Detect which cell encompasses the target text, then output its [x, y] center coordinate. 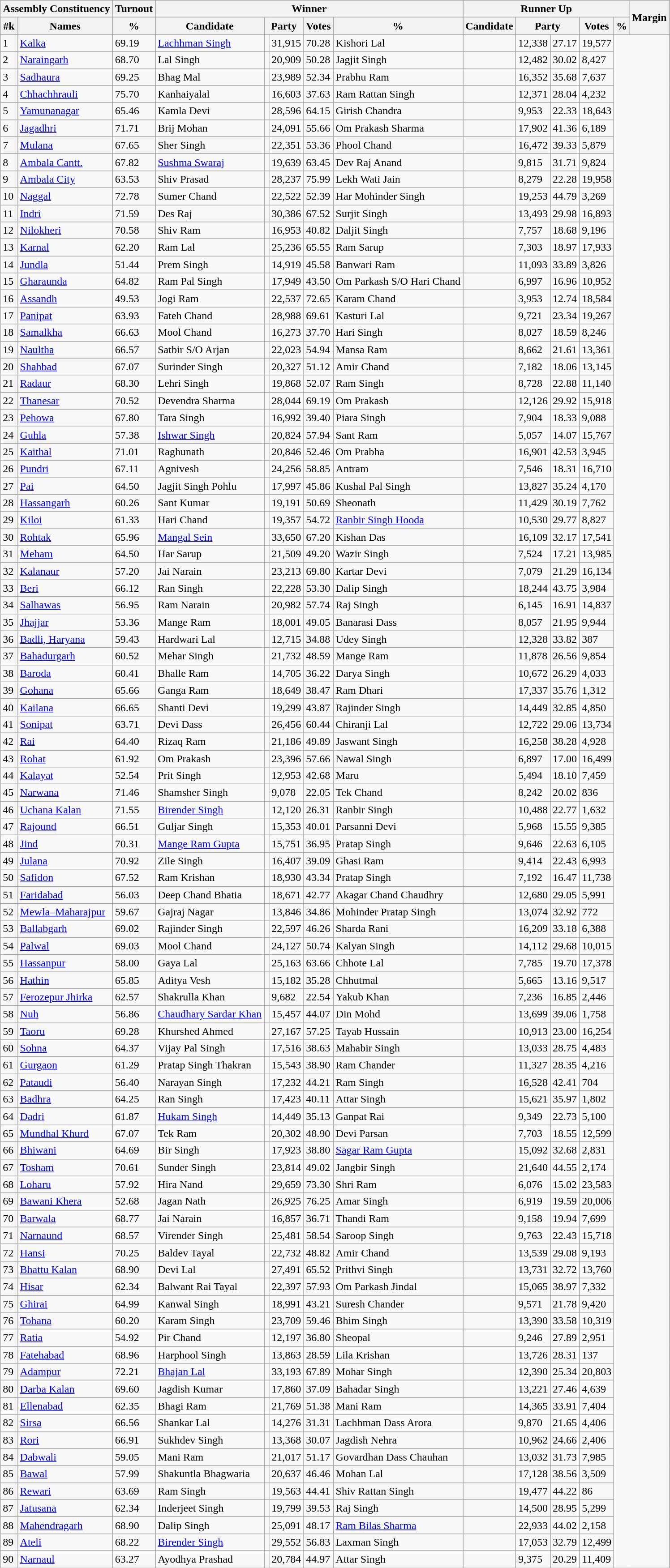
66.65 [134, 707]
4,033 [597, 673]
Karam Singh [210, 1321]
29.06 [565, 724]
16,603 [287, 94]
Jind [65, 844]
22,351 [287, 145]
Lachhman Dass Arora [398, 1423]
Balwant Rai Tayal [210, 1286]
Banarasi Dass [398, 622]
61.87 [134, 1116]
65.85 [134, 980]
61 [9, 1065]
3,826 [597, 265]
65.52 [318, 1269]
Jagan Nath [210, 1201]
26.56 [565, 656]
18.33 [565, 418]
Yamunanagar [65, 111]
Saroop Singh [398, 1235]
6 [9, 128]
35.13 [318, 1116]
39.09 [318, 861]
Hardwari Lal [210, 639]
67.89 [318, 1372]
Bahadar Singh [398, 1389]
Rohtak [65, 537]
44.07 [318, 1014]
35.76 [565, 690]
44.55 [565, 1167]
22,597 [287, 929]
44.79 [565, 196]
18.55 [565, 1133]
15,543 [287, 1065]
38.47 [318, 690]
20,846 [287, 452]
32.92 [565, 912]
12,953 [287, 776]
38.56 [565, 1474]
Zile Singh [210, 861]
Chhachhrauli [65, 94]
47 [9, 827]
67.82 [134, 162]
42.41 [565, 1082]
75 [9, 1304]
15,182 [287, 980]
44.02 [565, 1525]
3 [9, 77]
59.46 [318, 1321]
Lal Singh [210, 60]
Darba Kalan [65, 1389]
39.53 [318, 1508]
56.03 [134, 895]
5,494 [533, 776]
25,091 [287, 1525]
12,371 [533, 94]
19,477 [533, 1491]
51.12 [318, 367]
18,930 [287, 878]
28 [9, 503]
Ghirai [65, 1304]
17,053 [533, 1542]
Kanhaiyalal [210, 94]
3,509 [597, 1474]
33,193 [287, 1372]
14,500 [533, 1508]
75.99 [318, 179]
32.68 [565, 1150]
11,140 [597, 384]
10,962 [533, 1440]
Rizaq Ram [210, 741]
Lila Krishan [398, 1355]
Nuh [65, 1014]
Dadri [65, 1116]
25,163 [287, 963]
43.87 [318, 707]
Ram Pal Singh [210, 282]
Narayan Singh [210, 1082]
Sunder Singh [210, 1167]
9,385 [597, 827]
Sant Ram [398, 435]
Tek Chand [398, 793]
16,254 [597, 1031]
43 [9, 759]
16,134 [597, 571]
4,406 [597, 1423]
28,596 [287, 111]
9,414 [533, 861]
60.52 [134, 656]
Chhutmal [398, 980]
2,951 [597, 1338]
63.69 [134, 1491]
Har Mohinder Singh [398, 196]
55.66 [318, 128]
Devi Lal [210, 1269]
20,327 [287, 367]
7,985 [597, 1457]
39.06 [565, 1014]
Turnout [134, 9]
13,390 [533, 1321]
16.47 [565, 878]
27.46 [565, 1389]
8,242 [533, 793]
Har Sarup [210, 554]
30.19 [565, 503]
64.99 [134, 1304]
15 [9, 282]
51.38 [318, 1406]
Bahadurgarh [65, 656]
Brij Mohan [210, 128]
29.92 [565, 401]
11,738 [597, 878]
22.05 [318, 793]
Thanesar [65, 401]
68.30 [134, 384]
64.69 [134, 1150]
22.73 [565, 1116]
Ateli [65, 1542]
54.72 [318, 520]
7,762 [597, 503]
31,915 [287, 43]
69.03 [134, 946]
772 [597, 912]
Mewla–Maharajpur [65, 912]
26 [9, 469]
69.61 [318, 316]
66.91 [134, 1440]
Tayab Hussain [398, 1031]
7,303 [533, 248]
3,269 [597, 196]
Bhiwani [65, 1150]
23,583 [597, 1184]
13,539 [533, 1252]
13,033 [533, 1048]
68.96 [134, 1355]
68.22 [134, 1542]
25.34 [565, 1372]
84 [9, 1457]
22,732 [287, 1252]
70.28 [318, 43]
11,327 [533, 1065]
17,378 [597, 963]
21.78 [565, 1304]
Lekh Wati Jain [398, 179]
65.96 [134, 537]
32 [9, 571]
18,671 [287, 895]
Pir Chand [210, 1338]
10,952 [597, 282]
1,312 [597, 690]
Sadhaura [65, 77]
Ferozepur Jhirka [65, 997]
7,524 [533, 554]
19.94 [565, 1218]
19,253 [533, 196]
78 [9, 1355]
7,182 [533, 367]
Kailana [65, 707]
43.50 [318, 282]
23,989 [287, 77]
16,472 [533, 145]
67 [9, 1167]
61.92 [134, 759]
21,017 [287, 1457]
37.70 [318, 333]
5 [9, 111]
54.92 [134, 1338]
Karnal [65, 248]
25,481 [287, 1235]
74 [9, 1286]
Sheonath [398, 503]
19,357 [287, 520]
3,953 [533, 299]
49.89 [318, 741]
32.79 [565, 1542]
2 [9, 60]
19,799 [287, 1508]
Inderjeet Singh [210, 1508]
Jagadhri [65, 128]
48.17 [318, 1525]
59.67 [134, 912]
32.72 [565, 1269]
Thandi Ram [398, 1218]
16,109 [533, 537]
6,897 [533, 759]
Kalyan Singh [398, 946]
12,120 [287, 810]
15,065 [533, 1286]
51.17 [318, 1457]
17,423 [287, 1099]
Gohana [65, 690]
64 [9, 1116]
70 [9, 1218]
63.53 [134, 179]
Badhra [65, 1099]
Kushal Pal Singh [398, 486]
19 [9, 350]
9,420 [597, 1304]
38.63 [318, 1048]
Hira Nand [210, 1184]
14 [9, 265]
57.25 [318, 1031]
38 [9, 673]
Rai [65, 741]
16.91 [565, 605]
5,057 [533, 435]
20,909 [287, 60]
Prem Singh [210, 265]
6,993 [597, 861]
Radaur [65, 384]
75.70 [134, 94]
67.80 [134, 418]
21,732 [287, 656]
7,236 [533, 997]
12,328 [533, 639]
Jaswant Singh [398, 741]
Loharu [65, 1184]
6,919 [533, 1201]
Sheopal [398, 1338]
18,584 [597, 299]
15,457 [287, 1014]
64.40 [134, 741]
Taoru [65, 1031]
52.54 [134, 776]
704 [597, 1082]
15,767 [597, 435]
52.68 [134, 1201]
42.53 [565, 452]
68.57 [134, 1235]
52.39 [318, 196]
Khurshed Ahmed [210, 1031]
16,710 [597, 469]
Jagjit Singh [398, 60]
65.55 [318, 248]
71.59 [134, 214]
8,427 [597, 60]
Uchana Kalan [65, 810]
24,256 [287, 469]
Devi Parsan [398, 1133]
42.77 [318, 895]
Mundhal Khurd [65, 1133]
27,491 [287, 1269]
28.31 [565, 1355]
4,483 [597, 1048]
6,076 [533, 1184]
Bhajan Lal [210, 1372]
Names [65, 26]
46 [9, 810]
Kalayat [65, 776]
21,640 [533, 1167]
50.69 [318, 503]
Daljit Singh [398, 231]
9,953 [533, 111]
69 [9, 1201]
29.77 [565, 520]
23 [9, 418]
39 [9, 690]
33,650 [287, 537]
Jagdish Kumar [210, 1389]
72.78 [134, 196]
8,246 [597, 333]
Narwana [65, 793]
Raghunath [210, 452]
66.12 [134, 588]
4,232 [597, 94]
11,093 [533, 265]
90 [9, 1559]
62.57 [134, 997]
Satbir S/O Arjan [210, 350]
45 [9, 793]
Chaudhary Sardar Khan [210, 1014]
Kishori Lal [398, 43]
64.82 [134, 282]
21,186 [287, 741]
10,015 [597, 946]
72.21 [134, 1372]
2,158 [597, 1525]
Bawal [65, 1474]
26,925 [287, 1201]
28,044 [287, 401]
Mansa Ram [398, 350]
60.20 [134, 1321]
Ram Krishan [210, 878]
Parsanni Devi [398, 827]
18.06 [565, 367]
35.68 [565, 77]
60.26 [134, 503]
40.01 [318, 827]
9,721 [533, 316]
69.25 [134, 77]
70.25 [134, 1252]
Devi Dass [210, 724]
71 [9, 1235]
Shamsher Singh [210, 793]
Hassangarh [65, 503]
Ghasi Ram [398, 861]
27.89 [565, 1338]
Maru [398, 776]
Panipat [65, 316]
31.31 [318, 1423]
66.57 [134, 350]
14,112 [533, 946]
23,213 [287, 571]
Naggal [65, 196]
137 [597, 1355]
Beri [65, 588]
62.20 [134, 248]
Din Mohd [398, 1014]
Yakub Khan [398, 997]
66.51 [134, 827]
34.88 [318, 639]
13,032 [533, 1457]
49.05 [318, 622]
7,546 [533, 469]
45.58 [318, 265]
Shri Ram [398, 1184]
6,145 [533, 605]
16 [9, 299]
8,279 [533, 179]
Jatusana [65, 1508]
63.45 [318, 162]
44.21 [318, 1082]
15,092 [533, 1150]
Julana [65, 861]
Sirsa [65, 1423]
9,246 [533, 1338]
Runner Up [546, 9]
17,232 [287, 1082]
22,522 [287, 196]
Virender Singh [210, 1235]
9,763 [533, 1235]
69.80 [318, 571]
57.92 [134, 1184]
Ram Bilas Sharma [398, 1525]
Faridabad [65, 895]
35.28 [318, 980]
7,332 [597, 1286]
13,699 [533, 1014]
41 [9, 724]
72 [9, 1252]
Nilokheri [65, 231]
24,127 [287, 946]
38.80 [318, 1150]
Ganpat Rai [398, 1116]
9,088 [597, 418]
22.28 [565, 179]
40 [9, 707]
32.85 [565, 707]
72.65 [318, 299]
Harphool Singh [210, 1355]
62.35 [134, 1406]
7 [9, 145]
14,919 [287, 265]
Kartar Devi [398, 571]
Jangbir Singh [398, 1167]
57.93 [318, 1286]
Sher Singh [210, 145]
69.60 [134, 1389]
20,006 [597, 1201]
28,988 [287, 316]
Antram [398, 469]
Sagar Ram Gupta [398, 1150]
20,302 [287, 1133]
49.53 [134, 299]
Shiv Rattan Singh [398, 1491]
Naultha [65, 350]
18.97 [565, 248]
13 [9, 248]
Margin [649, 17]
15,621 [533, 1099]
28.59 [318, 1355]
Sukhdev Singh [210, 1440]
33.18 [565, 929]
44.41 [318, 1491]
9,196 [597, 231]
Sohna [65, 1048]
9,944 [597, 622]
57 [9, 997]
Tara Singh [210, 418]
Baldev Tayal [210, 1252]
71.01 [134, 452]
Kasturi Lal [398, 316]
63.66 [318, 963]
8 [9, 162]
17,997 [287, 486]
19,958 [597, 179]
70.61 [134, 1167]
Ram Narain [210, 605]
7,637 [597, 77]
7,699 [597, 1218]
56.95 [134, 605]
Shakrulla Khan [210, 997]
Ranbir Singh Hooda [398, 520]
24 [9, 435]
12,197 [287, 1338]
Des Raj [210, 214]
67.65 [134, 145]
387 [597, 639]
49 [9, 861]
16,901 [533, 452]
46.46 [318, 1474]
37.63 [318, 94]
Shahbad [65, 367]
29 [9, 520]
25 [9, 452]
13,760 [597, 1269]
41.36 [565, 128]
17,902 [533, 128]
16.96 [565, 282]
81 [9, 1406]
31 [9, 554]
Mohar Singh [398, 1372]
Hassanpur [65, 963]
Agnivesh [210, 469]
30,386 [287, 214]
33 [9, 588]
16,352 [533, 77]
20,824 [287, 435]
27 [9, 486]
33.82 [565, 639]
Guhla [65, 435]
12,126 [533, 401]
18.31 [565, 469]
Bhagi Ram [210, 1406]
76.25 [318, 1201]
Ellenabad [65, 1406]
13,985 [597, 554]
Karam Chand [398, 299]
36.80 [318, 1338]
11 [9, 214]
Kalanaur [65, 571]
Ratia [65, 1338]
Bhattu Kalan [65, 1269]
4,216 [597, 1065]
22.77 [565, 810]
19,577 [597, 43]
71.46 [134, 793]
6,388 [597, 929]
14,276 [287, 1423]
7,757 [533, 231]
63.27 [134, 1559]
70.52 [134, 401]
14,837 [597, 605]
Lachhman Singh [210, 43]
21,509 [287, 554]
16,499 [597, 759]
28.95 [565, 1508]
Rohat [65, 759]
9,571 [533, 1304]
53.30 [318, 588]
9,815 [533, 162]
19.59 [565, 1201]
2,831 [597, 1150]
Ranbir Singh [398, 810]
Meham [65, 554]
31.71 [565, 162]
Gajraj Nagar [210, 912]
13.16 [565, 980]
19,299 [287, 707]
34.86 [318, 912]
18.68 [565, 231]
Ganga Ram [210, 690]
18,244 [533, 588]
Udey Singh [398, 639]
9,193 [597, 1252]
11,409 [597, 1559]
21.61 [565, 350]
Gaya Lal [210, 963]
15,918 [597, 401]
31.73 [565, 1457]
Bhim Singh [398, 1321]
Ballabgarh [65, 929]
Rori [65, 1440]
Ishwar Singh [210, 435]
63.93 [134, 316]
37.09 [318, 1389]
58 [9, 1014]
Ambala Cantt. [65, 162]
27,167 [287, 1031]
20,784 [287, 1559]
4,928 [597, 741]
11,429 [533, 503]
50.28 [318, 60]
56 [9, 980]
17,860 [287, 1389]
20.02 [565, 793]
50.74 [318, 946]
Adampur [65, 1372]
68 [9, 1184]
15.02 [565, 1184]
57.99 [134, 1474]
1,802 [597, 1099]
23,709 [287, 1321]
28.04 [565, 94]
5,879 [597, 145]
28,237 [287, 179]
12,390 [533, 1372]
35.24 [565, 486]
33.58 [565, 1321]
Tohana [65, 1321]
65 [9, 1133]
Lehri Singh [210, 384]
Safidon [65, 878]
4 [9, 94]
10,672 [533, 673]
Deep Chand Bhatia [210, 895]
57.66 [318, 759]
Mehar Singh [210, 656]
68.77 [134, 1218]
36 [9, 639]
85 [9, 1474]
22.63 [565, 844]
49.20 [318, 554]
23,396 [287, 759]
22,397 [287, 1286]
87 [9, 1508]
58.00 [134, 963]
Samalkha [65, 333]
56.83 [318, 1542]
Mangal Sein [210, 537]
Jagdish Nehra [398, 1440]
Pundri [65, 469]
Phool Chand [398, 145]
Hathin [65, 980]
Hari Chand [210, 520]
1,632 [597, 810]
77 [9, 1338]
Pataudi [65, 1082]
56.40 [134, 1082]
16,528 [533, 1082]
Mohinder Pratap Singh [398, 912]
48.82 [318, 1252]
15.55 [565, 827]
Tek Ram [210, 1133]
Wazir Singh [398, 554]
18.59 [565, 333]
Ayodhya Prashad [210, 1559]
4,639 [597, 1389]
43.34 [318, 878]
Bir Singh [210, 1150]
13,846 [287, 912]
9,854 [597, 656]
18,649 [287, 690]
13,368 [287, 1440]
Rewari [65, 1491]
19,191 [287, 503]
46.26 [318, 929]
39.40 [318, 418]
Ram Rattan Singh [398, 94]
Jagjit Singh Pohlu [210, 486]
69.28 [134, 1031]
10,530 [533, 520]
8,057 [533, 622]
57.38 [134, 435]
13,734 [597, 724]
Assandh [65, 299]
Ram Lal [210, 248]
13,493 [533, 214]
Banwari Ram [398, 265]
Laxman Singh [398, 1542]
83 [9, 1440]
63.71 [134, 724]
Surjit Singh [398, 214]
14,705 [287, 673]
42.68 [318, 776]
Darya Singh [398, 673]
Sharda Rani [398, 929]
40.82 [318, 231]
66 [9, 1150]
10,913 [533, 1031]
19,639 [287, 162]
60 [9, 1048]
68.70 [134, 60]
Badli, Haryana [65, 639]
7,192 [533, 878]
36.71 [318, 1218]
Om Prakash Sharma [398, 128]
8,827 [597, 520]
2,406 [597, 1440]
50 [9, 878]
Kamla Devi [210, 111]
Sumer Chand [210, 196]
42 [9, 741]
28.75 [565, 1048]
58.54 [318, 1235]
70.31 [134, 844]
54.94 [318, 350]
Dev Raj Anand [398, 162]
38.90 [318, 1065]
52.34 [318, 77]
Jhajjar [65, 622]
13,361 [597, 350]
2,446 [597, 997]
59.05 [134, 1457]
66.56 [134, 1423]
Suresh Chander [398, 1304]
8,728 [533, 384]
8,662 [533, 350]
66.63 [134, 333]
9,517 [597, 980]
Bhag Mal [210, 77]
Jundla [65, 265]
22.54 [318, 997]
18,001 [287, 622]
Ram Sarup [398, 248]
5,665 [533, 980]
21.29 [565, 571]
49.02 [318, 1167]
Sant Kumar [210, 503]
Amar Singh [398, 1201]
18.10 [565, 776]
Rajound [65, 827]
16,209 [533, 929]
10,319 [597, 1321]
35 [9, 622]
Winner [309, 9]
51.44 [134, 265]
12,338 [533, 43]
52 [9, 912]
Hukam Singh [210, 1116]
59.43 [134, 639]
Narnaul [65, 1559]
Mahendragarh [65, 1525]
29.98 [565, 214]
836 [597, 793]
Kaithal [65, 452]
13,731 [533, 1269]
16,273 [287, 333]
8,027 [533, 333]
Indri [65, 214]
9,349 [533, 1116]
16,893 [597, 214]
30.02 [565, 60]
20,637 [287, 1474]
Govardhan Dass Chauhan [398, 1457]
12,482 [533, 60]
73.30 [318, 1184]
16,953 [287, 231]
Ram Chander [398, 1065]
9,870 [533, 1423]
60.41 [134, 673]
21.65 [565, 1423]
28.35 [565, 1065]
Tosham [65, 1167]
Hisar [65, 1286]
33.89 [565, 265]
24,091 [287, 128]
58.85 [318, 469]
Prabhu Ram [398, 77]
Pai [65, 486]
Girish Chandra [398, 111]
18,643 [597, 111]
19,267 [597, 316]
71.71 [134, 128]
22.88 [565, 384]
Nawal Singh [398, 759]
13,074 [533, 912]
17,933 [597, 248]
13,145 [597, 367]
13,221 [533, 1389]
2,174 [597, 1167]
79 [9, 1372]
12 [9, 231]
Om Prabha [398, 452]
64.15 [318, 111]
44 [9, 776]
19,563 [287, 1491]
70.58 [134, 231]
Dabwali [65, 1457]
9 [9, 179]
70.92 [134, 861]
15,353 [287, 827]
21 [9, 384]
45.86 [318, 486]
29.08 [565, 1252]
5,968 [533, 827]
Om Parkash Jindal [398, 1286]
22,933 [533, 1525]
80 [9, 1389]
21.95 [565, 622]
24.66 [565, 1440]
11,878 [533, 656]
6,997 [533, 282]
Om Parkash S/O Hari Chand [398, 282]
17 [9, 316]
Mange Ram Gupta [210, 844]
19,868 [287, 384]
20.29 [565, 1559]
Shankar Lal [210, 1423]
48 [9, 844]
Guljar Singh [210, 827]
12,722 [533, 724]
Palwal [65, 946]
71.55 [134, 810]
9,078 [287, 793]
Kalka [65, 43]
23.00 [565, 1031]
61.33 [134, 520]
Barwala [65, 1218]
20,803 [597, 1372]
Naraingarh [65, 60]
Shanti Devi [210, 707]
Baroda [65, 673]
Ram Dhari [398, 690]
Shiv Ram [210, 231]
17,949 [287, 282]
51 [9, 895]
Aditya Vesh [210, 980]
67.20 [318, 537]
12.74 [565, 299]
67.11 [134, 469]
17,337 [533, 690]
23.34 [565, 316]
18,991 [287, 1304]
65.46 [134, 111]
Mahabir Singh [398, 1048]
20,982 [287, 605]
10,488 [533, 810]
32.17 [565, 537]
14.07 [565, 435]
54 [9, 946]
22,537 [287, 299]
Shiv Prasad [210, 179]
18 [9, 333]
Gurgaon [65, 1065]
7,785 [533, 963]
22,023 [287, 350]
Kishan Das [398, 537]
Vijay Pal Singh [210, 1048]
73 [9, 1269]
37 [9, 656]
44.97 [318, 1559]
14,365 [533, 1406]
63 [9, 1099]
Devendra Sharma [210, 401]
82 [9, 1423]
26,456 [287, 724]
Bawani Khera [65, 1201]
56.86 [134, 1014]
3,945 [597, 452]
1,758 [597, 1014]
26.31 [318, 810]
9,646 [533, 844]
Chiranji Lal [398, 724]
62 [9, 1082]
53 [9, 929]
Chhote Lal [398, 963]
9,824 [597, 162]
43.75 [565, 588]
22 [9, 401]
10 [9, 196]
Shakuntla Bhagwaria [210, 1474]
16,992 [287, 418]
7,404 [597, 1406]
64.37 [134, 1048]
15,751 [287, 844]
19.70 [565, 963]
15,718 [597, 1235]
9,375 [533, 1559]
29,659 [287, 1184]
Bhalle Ram [210, 673]
Piara Singh [398, 418]
52.46 [318, 452]
44.22 [565, 1491]
Assembly Constituency [56, 9]
76 [9, 1321]
Prit Singh [210, 776]
Gharaunda [65, 282]
6,105 [597, 844]
20 [9, 367]
60.44 [318, 724]
Hari Singh [398, 333]
36.95 [318, 844]
22.33 [565, 111]
12,680 [533, 895]
3,984 [597, 588]
Pratap Singh Thakran [210, 1065]
57.94 [318, 435]
Fateh Chand [210, 316]
17,923 [287, 1150]
Pehowa [65, 418]
7,904 [533, 418]
33.91 [565, 1406]
4,170 [597, 486]
Prithvi Singh [398, 1269]
Jogi Ram [210, 299]
12,715 [287, 639]
59 [9, 1031]
26.29 [565, 673]
23,814 [287, 1167]
57.74 [318, 605]
34 [9, 605]
21,769 [287, 1406]
36.22 [318, 673]
12,599 [597, 1133]
16.85 [565, 997]
29.68 [565, 946]
61.29 [134, 1065]
Surinder Singh [210, 367]
5,299 [597, 1508]
Mohan Lal [398, 1474]
27.17 [565, 43]
7,703 [533, 1133]
Salhawas [65, 605]
Mulana [65, 145]
Hansi [65, 1252]
Kiloi [65, 520]
Sonipat [65, 724]
5,991 [597, 895]
35.97 [565, 1099]
9,158 [533, 1218]
38.97 [565, 1286]
4,850 [597, 707]
64.25 [134, 1099]
30 [9, 537]
17,516 [287, 1048]
#k [9, 26]
7,079 [533, 571]
25,236 [287, 248]
6,189 [597, 128]
57.20 [134, 571]
Narnaund [65, 1235]
13,726 [533, 1355]
7,459 [597, 776]
17.00 [565, 759]
48.59 [318, 656]
88 [9, 1525]
89 [9, 1542]
48.90 [318, 1133]
17,541 [597, 537]
13,863 [287, 1355]
29.05 [565, 895]
40.11 [318, 1099]
Kanwal Singh [210, 1304]
30.07 [318, 1440]
65.66 [134, 690]
17,128 [533, 1474]
Sushma Swaraj [210, 162]
16,407 [287, 861]
39.33 [565, 145]
69.02 [134, 929]
Akagar Chand Chaudhry [398, 895]
43.21 [318, 1304]
9,682 [287, 997]
17.21 [565, 554]
16,258 [533, 741]
22,228 [287, 588]
13,827 [533, 486]
12,499 [597, 1542]
29,552 [287, 1542]
Ambala City [65, 179]
1 [9, 43]
5,100 [597, 1116]
38.28 [565, 741]
52.07 [318, 384]
55 [9, 963]
16,857 [287, 1218]
Fatehabad [65, 1355]
